Identify which cell holds the provided text, then report its [x, y] central coordinate. 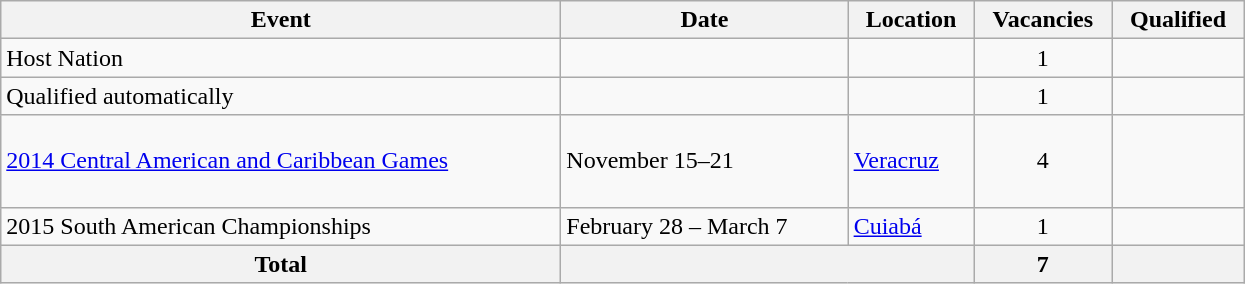
Event [281, 20]
Qualified [1178, 20]
Host Nation [281, 58]
Cuiabá [911, 226]
Total [281, 264]
November 15–21 [704, 161]
4 [1043, 161]
Vacancies [1043, 20]
Qualified automatically [281, 96]
Date [704, 20]
Location [911, 20]
February 28 – March 7 [704, 226]
2015 South American Championships [281, 226]
Veracruz [911, 161]
2014 Central American and Caribbean Games [281, 161]
7 [1043, 264]
